Provide the [x, y] coordinate of the cell's center where the given text is located.  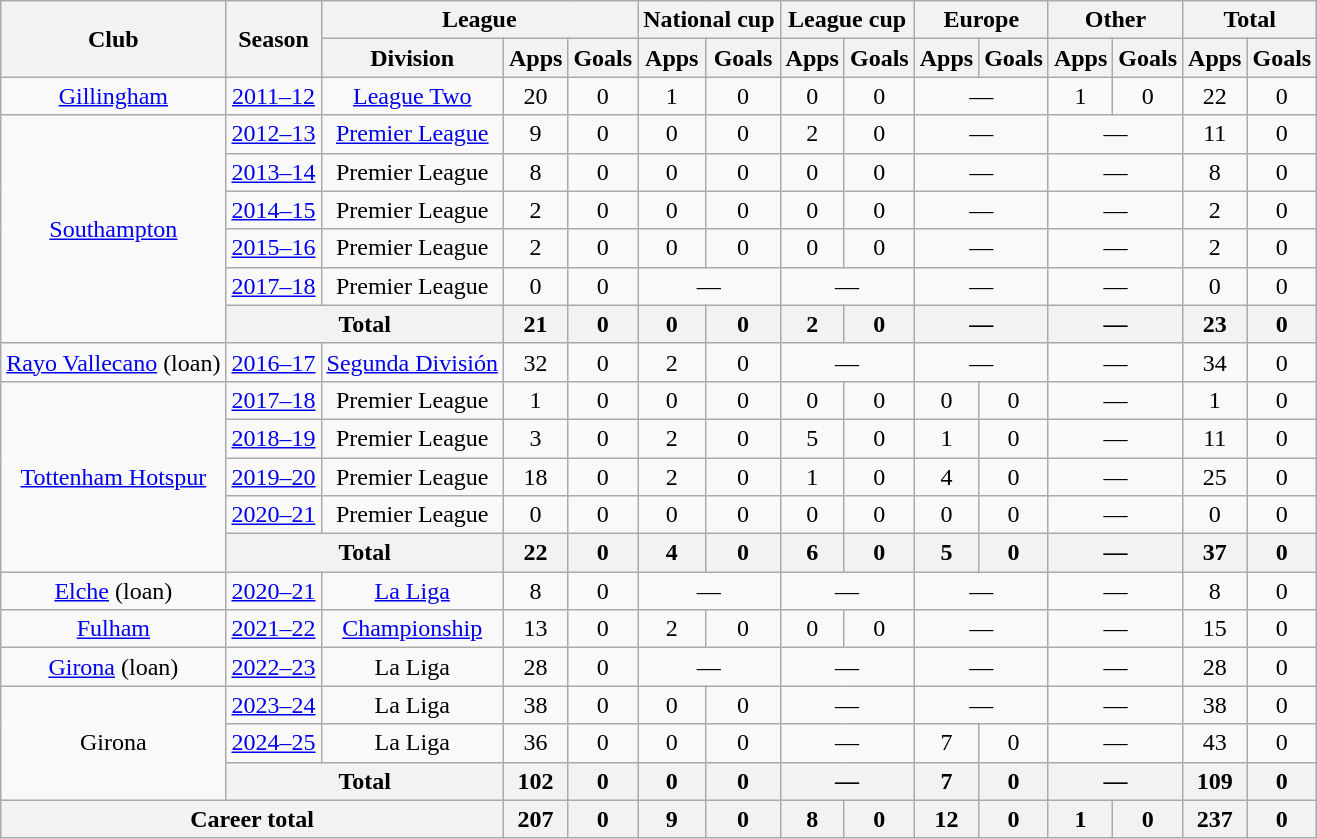
National cup [709, 20]
13 [535, 629]
Europe [981, 20]
2023–24 [274, 705]
2015–16 [274, 248]
2014–15 [274, 210]
15 [1215, 629]
2018–19 [274, 438]
23 [1215, 324]
237 [1215, 819]
Championship [412, 629]
2021–22 [274, 629]
2024–25 [274, 743]
2019–20 [274, 477]
Season [274, 39]
League [480, 20]
109 [1215, 781]
2016–17 [274, 362]
League cup [847, 20]
32 [535, 362]
2013–14 [274, 172]
2011–12 [274, 96]
2012–13 [274, 134]
43 [1215, 743]
Tottenham Hotspur [114, 476]
25 [1215, 477]
21 [535, 324]
2022–23 [274, 667]
Elche (loan) [114, 591]
Girona (loan) [114, 667]
Career total [252, 819]
Other [1115, 20]
207 [535, 819]
Gillingham [114, 96]
18 [535, 477]
League Two [412, 96]
20 [535, 96]
Segunda División [412, 362]
Southampton [114, 229]
Club [114, 39]
Girona [114, 743]
102 [535, 781]
Rayo Vallecano (loan) [114, 362]
6 [812, 553]
12 [946, 819]
Division [412, 58]
37 [1215, 553]
3 [535, 438]
Fulham [114, 629]
36 [535, 743]
34 [1215, 362]
